Capture the cell that displays the provided text and extract its (x, y) central coordinate. 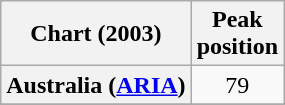
Chart (2003) (96, 34)
Australia (ARIA) (96, 85)
79 (237, 85)
Peakposition (237, 34)
